Scan for the cell matching the given text and deliver its (x, y) coordinate at center. 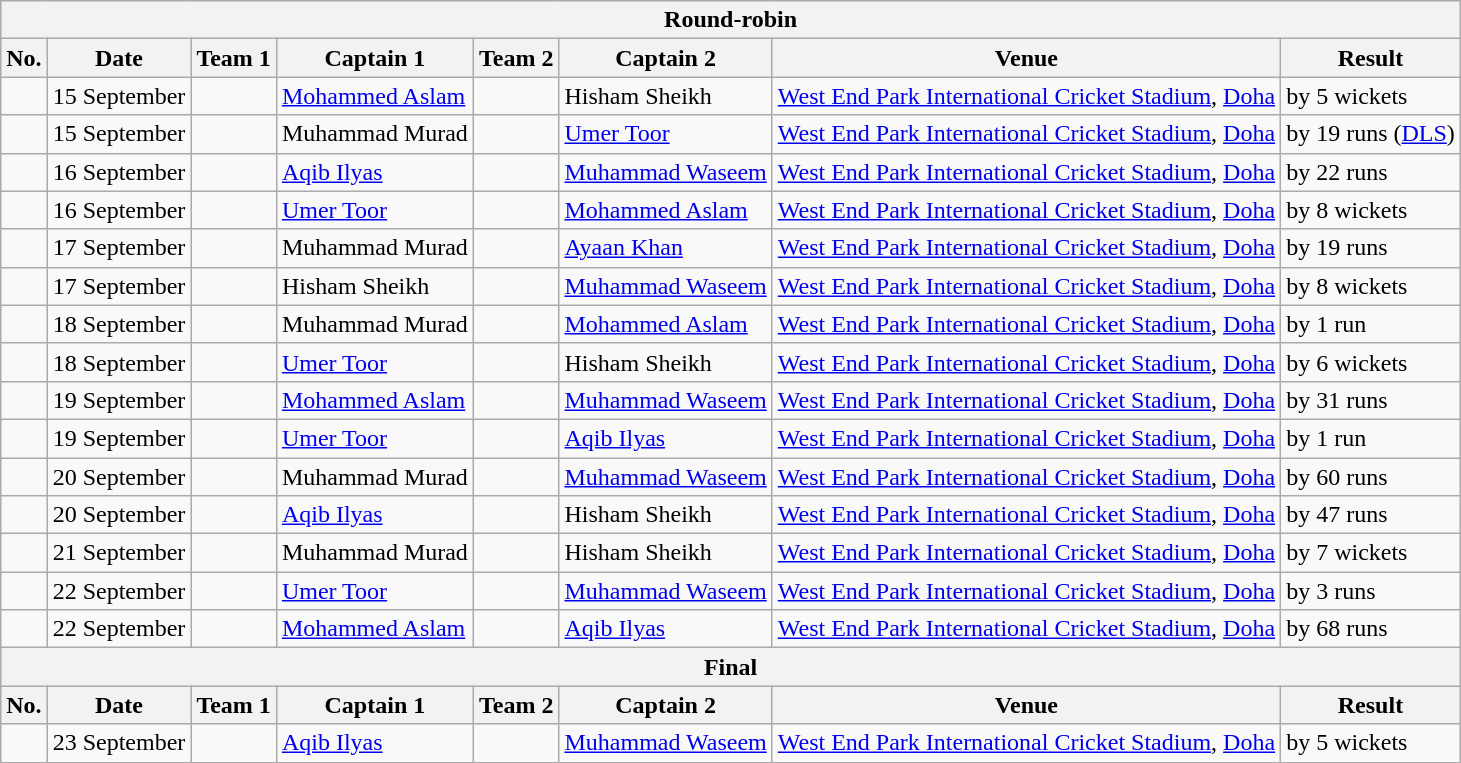
by 22 runs (1371, 172)
23 September (119, 743)
by 3 runs (1371, 591)
by 7 wickets (1371, 553)
by 60 runs (1371, 477)
by 19 runs (1371, 248)
by 68 runs (1371, 629)
Final (731, 667)
by 6 wickets (1371, 362)
by 19 runs (DLS) (1371, 134)
21 September (119, 553)
Round-robin (731, 20)
by 31 runs (1371, 400)
by 47 runs (1371, 515)
Ayaan Khan (666, 248)
